Search for the cell housing the specified text and yield its [X, Y] center coordinate. 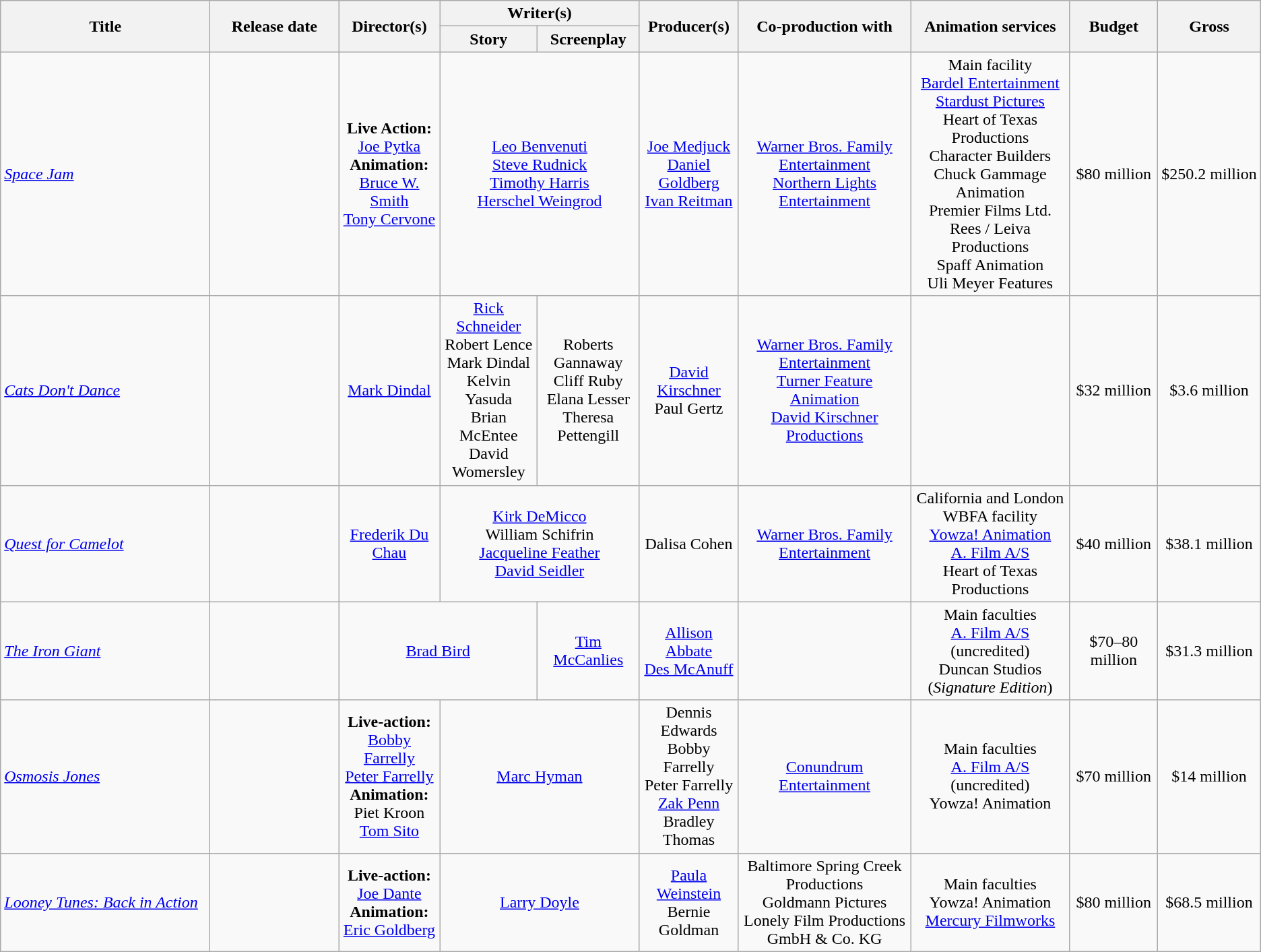
Looney Tunes: Back in Action [105, 902]
Space Jam [105, 174]
Screenplay [589, 39]
Budget [1114, 26]
Marc Hyman [540, 776]
David KirschnerPaul Gertz [688, 391]
$40 million [1114, 543]
Animation services [990, 26]
$31.3 million [1209, 651]
Producer(s) [688, 26]
Quest for Camelot [105, 543]
$250.2 million [1209, 174]
Live Action:Joe PytkaAnimation:Bruce W. SmithTony Cervone [389, 174]
Warner Bros. Family Entertainment [825, 543]
Story [489, 39]
Writer(s) [540, 13]
Cats Don't Dance [105, 391]
Leo BenvenutiSteve RudnickTimothy HarrisHerschel Weingrod [540, 174]
Main facultiesA. Film A/S (uncredited)Yowza! Animation [990, 776]
Joe MedjuckDaniel GoldbergIvan Reitman [688, 174]
Brad Bird [438, 651]
Release date [275, 26]
$32 million [1114, 391]
Live-action:Joe Dante Animation:Eric Goldberg [389, 902]
Warner Bros. Family EntertainmentTurner Feature AnimationDavid Kirschner Productions [825, 391]
Dennis EdwardsBobby FarrellyPeter FarrellyZak PennBradley Thomas [688, 776]
Tim McCanlies [589, 651]
Co-production with [825, 26]
Paula WeinsteinBernie Goldman [688, 902]
Conundrum Entertainment [825, 776]
$70 million [1114, 776]
$70–80 million [1114, 651]
Rick SchneiderRobert LenceMark DindalKelvin YasudaBrian McEnteeDavid Womersley [489, 391]
Roberts GannawayCliff RubyElana LesserTheresa Pettengill [589, 391]
Main facultiesYowza! AnimationMercury Filmworks [990, 902]
Kirk DeMiccoWilliam SchifrinJacqueline FeatherDavid Seidler [540, 543]
Osmosis Jones [105, 776]
Allison AbbateDes McAnuff [688, 651]
$38.1 million [1209, 543]
Baltimore Spring Creek ProductionsGoldmann PicturesLonely Film Productions GmbH & Co. KG [825, 902]
$3.6 million [1209, 391]
$68.5 million [1209, 902]
Larry Doyle [540, 902]
$14 million [1209, 776]
Mark Dindal [389, 391]
California and London WBFA facilityYowza! AnimationA. Film A/SHeart of Texas Productions [990, 543]
Gross [1209, 26]
Title [105, 26]
Frederik Du Chau [389, 543]
Main facultiesA. Film A/S (uncredited)Duncan Studios (Signature Edition) [990, 651]
Dalisa Cohen [688, 543]
Live-action:Bobby Farrelly Peter FarrellyAnimation:Piet KroonTom Sito [389, 776]
The Iron Giant [105, 651]
Director(s) [389, 26]
Warner Bros. Family EntertainmentNorthern Lights Entertainment [825, 174]
